Detect which cell encompasses the target text, then output its [x, y] center coordinate. 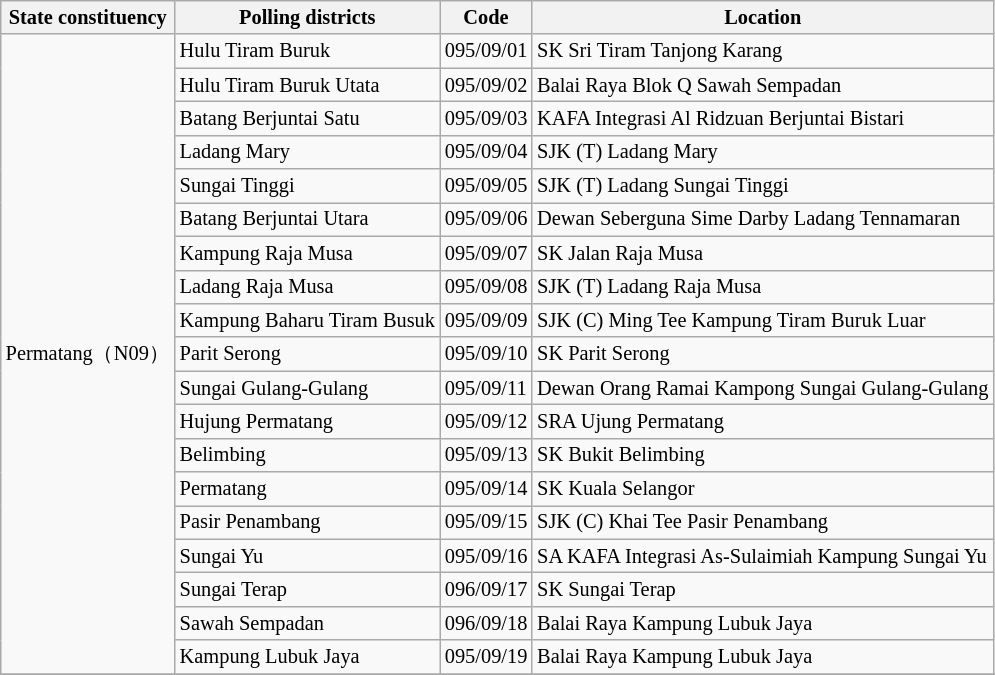
096/09/18 [486, 623]
SK Jalan Raja Musa [762, 253]
095/09/15 [486, 522]
Sungai Yu [308, 556]
Ladang Raja Musa [308, 287]
SK Parit Serong [762, 354]
SK Kuala Selangor [762, 489]
Batang Berjuntai Satu [308, 118]
Permatang（N09） [88, 354]
Code [486, 17]
095/09/05 [486, 186]
095/09/03 [486, 118]
SK Sri Tiram Tanjong Karang [762, 51]
Sungai Terap [308, 589]
Permatang [308, 489]
SJK (T) Ladang Mary [762, 152]
SJK (C) Ming Tee Kampung Tiram Buruk Luar [762, 320]
095/09/02 [486, 85]
Sungai Tinggi [308, 186]
Parit Serong [308, 354]
Hulu Tiram Buruk Utata [308, 85]
SRA Ujung Permatang [762, 421]
095/09/09 [486, 320]
Sawah Sempadan [308, 623]
Polling districts [308, 17]
SK Sungai Terap [762, 589]
SJK (C) Khai Tee Pasir Penambang [762, 522]
Belimbing [308, 455]
095/09/11 [486, 388]
095/09/14 [486, 489]
Sungai Gulang-Gulang [308, 388]
Ladang Mary [308, 152]
095/09/01 [486, 51]
Hulu Tiram Buruk [308, 51]
SA KAFA Integrasi As-Sulaimiah Kampung Sungai Yu [762, 556]
Location [762, 17]
Kampung Lubuk Jaya [308, 657]
095/09/19 [486, 657]
095/09/13 [486, 455]
095/09/12 [486, 421]
095/09/04 [486, 152]
Kampung Raja Musa [308, 253]
095/09/16 [486, 556]
096/09/17 [486, 589]
State constituency [88, 17]
Kampung Baharu Tiram Busuk [308, 320]
Dewan Orang Ramai Kampong Sungai Gulang-Gulang [762, 388]
095/09/07 [486, 253]
095/09/08 [486, 287]
Pasir Penambang [308, 522]
Hujung Permatang [308, 421]
Dewan Seberguna Sime Darby Ladang Tennamaran [762, 219]
SK Bukit Belimbing [762, 455]
Balai Raya Blok Q Sawah Sempadan [762, 85]
KAFA Integrasi Al Ridzuan Berjuntai Bistari [762, 118]
SJK (T) Ladang Raja Musa [762, 287]
095/09/06 [486, 219]
SJK (T) Ladang Sungai Tinggi [762, 186]
Batang Berjuntai Utara [308, 219]
095/09/10 [486, 354]
